From the cell containing the given text, extract its center point as [x, y] coordinate. 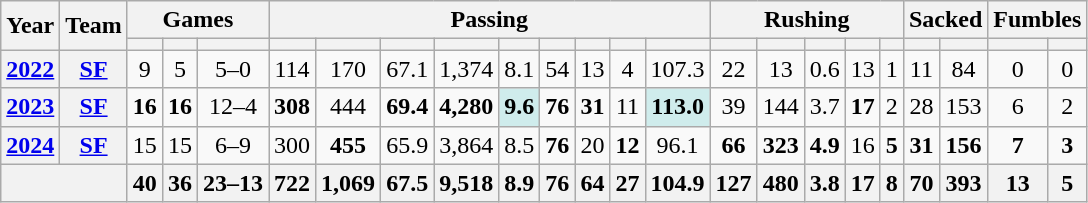
3 [1068, 145]
722 [292, 183]
4 [628, 69]
4.9 [824, 145]
67.1 [408, 69]
107.3 [678, 69]
Games [198, 20]
Passing [490, 20]
36 [180, 183]
104.9 [678, 183]
170 [348, 69]
64 [592, 183]
27 [628, 183]
8.9 [520, 183]
65.9 [408, 145]
8 [892, 183]
300 [292, 145]
66 [734, 145]
Sacked [945, 20]
308 [292, 107]
7 [1018, 145]
480 [780, 183]
2024 [30, 145]
0.6 [824, 69]
9 [144, 69]
156 [963, 145]
6–9 [232, 145]
1,374 [466, 69]
28 [921, 107]
96.1 [678, 145]
22 [734, 69]
23–13 [232, 183]
12 [628, 145]
40 [144, 183]
1,069 [348, 183]
54 [558, 69]
Year [30, 26]
8.5 [520, 145]
113.0 [678, 107]
70 [921, 183]
2022 [30, 69]
69.4 [408, 107]
153 [963, 107]
2023 [30, 107]
67.5 [408, 183]
114 [292, 69]
1 [892, 69]
444 [348, 107]
144 [780, 107]
9.6 [520, 107]
Rushing [806, 20]
20 [592, 145]
6 [1018, 107]
4,280 [466, 107]
Team [94, 26]
3,864 [466, 145]
Fumbles [1038, 20]
3.8 [824, 183]
323 [780, 145]
12–4 [232, 107]
127 [734, 183]
3.7 [824, 107]
84 [963, 69]
455 [348, 145]
9,518 [466, 183]
39 [734, 107]
8.1 [520, 69]
393 [963, 183]
5–0 [232, 69]
